From the cell containing the given text, extract its center point as (x, y) coordinate. 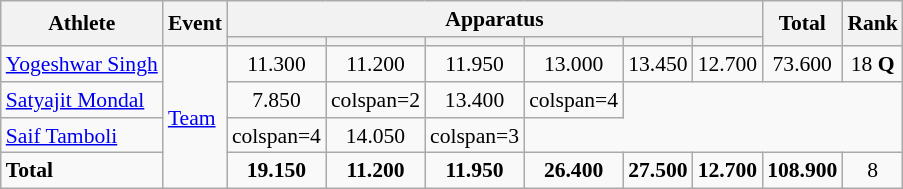
108.900 (802, 171)
colspan=2 (376, 100)
14.050 (376, 136)
26.400 (574, 171)
Saif Tamboli (82, 136)
8 (872, 171)
Apparatus (494, 19)
colspan=3 (474, 136)
11.300 (276, 64)
Yogeshwar Singh (82, 64)
13.400 (474, 100)
27.500 (658, 171)
73.600 (802, 64)
13.000 (574, 64)
Rank (872, 24)
19.150 (276, 171)
Event (195, 24)
7.850 (276, 100)
Team (195, 117)
Satyajit Mondal (82, 100)
18 Q (872, 64)
13.450 (658, 64)
Athlete (82, 24)
